Search for the cell housing the specified text and yield its [x, y] center coordinate. 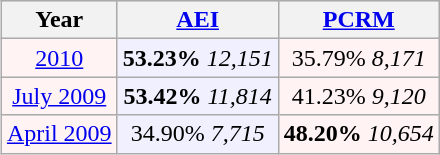
41.23% 9,120 [358, 96]
April 2009 [59, 134]
48.20% 10,654 [358, 134]
Year [59, 20]
53.42% 11,814 [198, 96]
PCRM [358, 20]
34.90% 7,715 [198, 134]
AEI [198, 20]
53.23% 12,151 [198, 58]
July 2009 [59, 96]
2010 [59, 58]
35.79% 8,171 [358, 58]
